Locate the cell with the specified text and output its [x, y] center coordinate. 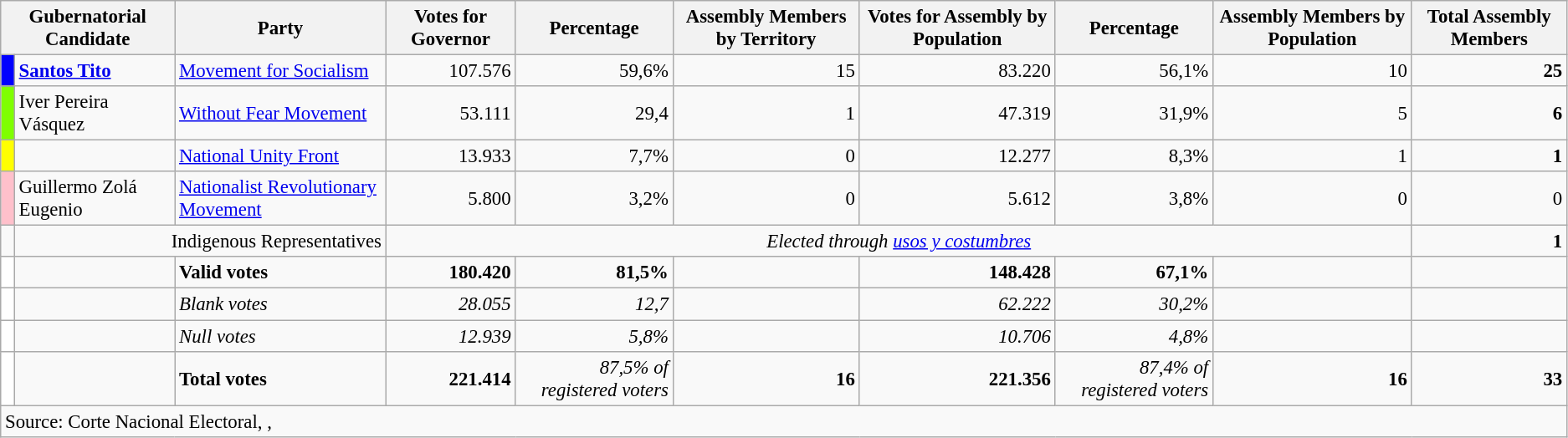
28.055 [450, 304]
Assembly Members by Population [1312, 28]
221.414 [450, 378]
Santos Tito [94, 71]
47.319 [957, 114]
31,9% [1134, 114]
10.706 [957, 336]
Total Assembly Members [1489, 28]
29,4 [594, 114]
Guillermo Zolá Eugenio [94, 199]
30,2% [1134, 304]
Gubernatorial Candidate [88, 28]
3,2% [594, 199]
Iver Pereira Vásquez [94, 114]
25 [1489, 71]
87,4% of registered voters [1134, 378]
12.939 [450, 336]
13.933 [450, 156]
Movement for Socialism [281, 71]
107.576 [450, 71]
Total votes [281, 378]
Votes for Assembly by Population [957, 28]
5.612 [957, 199]
Without Fear Movement [281, 114]
5 [1312, 114]
7,7% [594, 156]
3,8% [1134, 199]
67,1% [1134, 273]
83.220 [957, 71]
12,7 [594, 304]
Party [281, 28]
10 [1312, 71]
Valid votes [281, 273]
53.111 [450, 114]
Source: Corte Nacional Electoral, , [784, 421]
4,8% [1134, 336]
5,8% [594, 336]
12.277 [957, 156]
62.222 [957, 304]
Blank votes [281, 304]
National Unity Front [281, 156]
Elected through usos y costumbres [899, 242]
180.420 [450, 273]
221.356 [957, 378]
Votes for Governor [450, 28]
Indigenous Representatives [200, 242]
8,3% [1134, 156]
87,5% of registered voters [594, 378]
5.800 [450, 199]
148.428 [957, 273]
Nationalist Revolutionary Movement [281, 199]
15 [766, 71]
56,1% [1134, 71]
81,5% [594, 273]
Assembly Members by Territory [766, 28]
33 [1489, 378]
59,6% [594, 71]
Null votes [281, 336]
6 [1489, 114]
